From the cell containing the given text, extract its center point as (X, Y) coordinate. 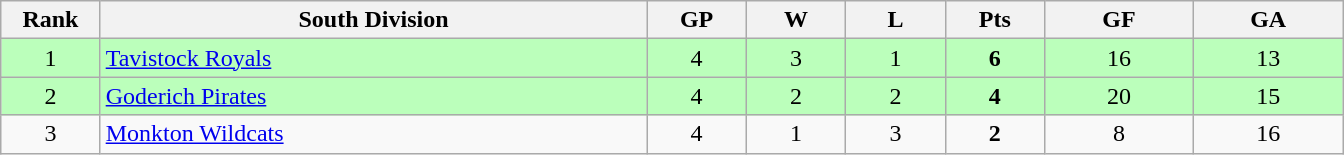
15 (1268, 96)
6 (994, 58)
Goderich Pirates (374, 96)
13 (1268, 58)
GA (1268, 20)
L (896, 20)
GF (1118, 20)
Rank (50, 20)
Tavistock Royals (374, 58)
South Division (374, 20)
GP (696, 20)
W (796, 20)
Monkton Wildcats (374, 134)
Pts (994, 20)
20 (1118, 96)
8 (1118, 134)
